Output the (x, y) coordinate of the center of the cell containing the given text.  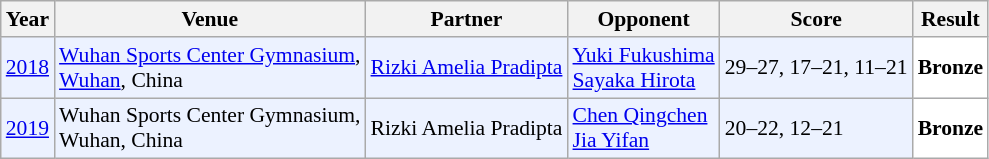
Chen Qingchen Jia Yifan (643, 128)
29–27, 17–21, 11–21 (816, 68)
Partner (467, 19)
Venue (210, 19)
Yuki Fukushima Sayaka Hirota (643, 68)
2018 (28, 68)
Opponent (643, 19)
Year (28, 19)
Score (816, 19)
2019 (28, 128)
Result (951, 19)
20–22, 12–21 (816, 128)
